Return [x, y] of the center of cell containing provided text 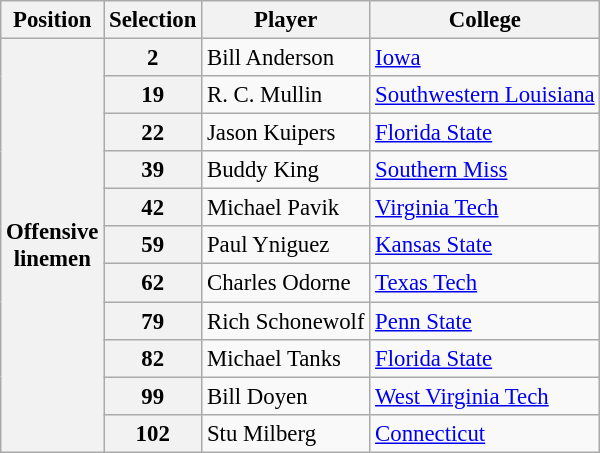
Michael Pavik [286, 208]
22 [153, 133]
2 [153, 58]
Texas Tech [485, 283]
Kansas State [485, 245]
99 [153, 396]
R. C. Mullin [286, 95]
19 [153, 95]
Position [52, 20]
Selection [153, 20]
59 [153, 245]
Virginia Tech [485, 208]
Connecticut [485, 433]
Stu Milberg [286, 433]
Bill Doyen [286, 396]
Southwestern Louisiana [485, 95]
Jason Kuipers [286, 133]
39 [153, 170]
Bill Anderson [286, 58]
West Virginia Tech [485, 396]
Player [286, 20]
Penn State [485, 321]
102 [153, 433]
Southern Miss [485, 170]
Paul Yniguez [286, 245]
Michael Tanks [286, 358]
42 [153, 208]
Rich Schonewolf [286, 321]
82 [153, 358]
79 [153, 321]
Buddy King [286, 170]
Charles Odorne [286, 283]
College [485, 20]
62 [153, 283]
Offensivelinemen [52, 246]
Iowa [485, 58]
